Return (x, y) of the center of cell containing provided text 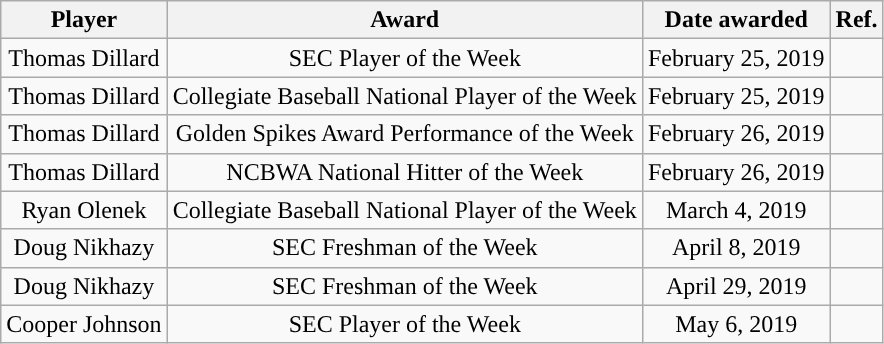
Ref. (856, 20)
April 8, 2019 (736, 248)
May 6, 2019 (736, 324)
March 4, 2019 (736, 210)
Player (84, 20)
NCBWA National Hitter of the Week (404, 172)
Cooper Johnson (84, 324)
Ryan Olenek (84, 210)
Award (404, 20)
April 29, 2019 (736, 286)
Golden Spikes Award Performance of the Week (404, 134)
Date awarded (736, 20)
